Extract the (X, Y) coordinate from the center of the cell holding the provided text.  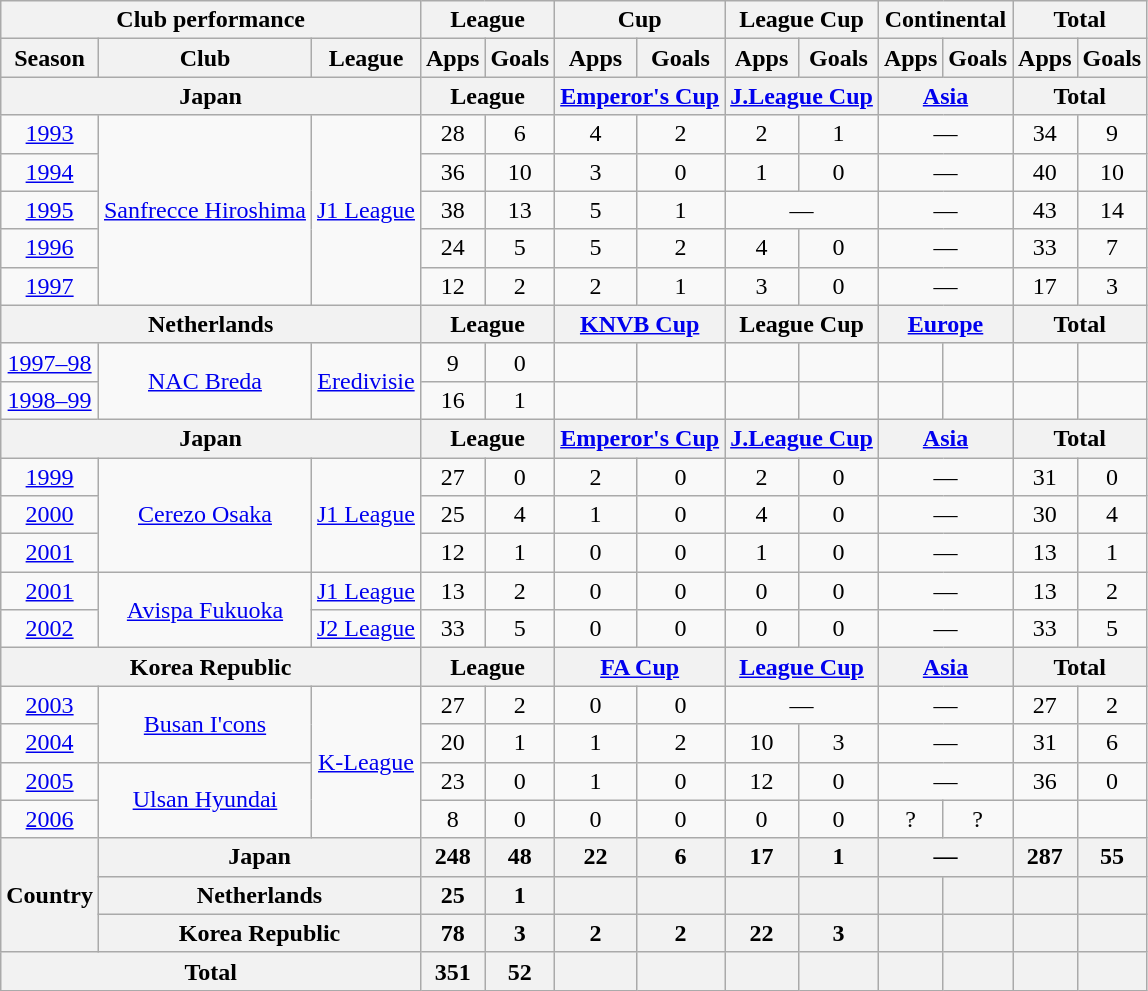
Sanfrecce Hiroshima (204, 210)
Country (50, 895)
Season (50, 58)
J2 League (366, 629)
24 (452, 248)
1999 (50, 477)
7 (1112, 248)
Continental (945, 20)
1998–99 (50, 400)
1997 (50, 286)
8 (452, 819)
1993 (50, 134)
351 (452, 971)
Club (204, 58)
Avispa Fukuoka (204, 610)
FA Cup (640, 667)
1994 (50, 172)
Cup (640, 20)
28 (452, 134)
1995 (50, 210)
KNVB Cup (640, 324)
52 (520, 971)
2005 (50, 781)
14 (1112, 210)
34 (1045, 134)
248 (452, 857)
43 (1045, 210)
55 (1112, 857)
38 (452, 210)
23 (452, 781)
287 (1045, 857)
2004 (50, 743)
1997–98 (50, 362)
K-League (366, 762)
Ulsan Hyundai (204, 800)
1996 (50, 248)
Europe (945, 324)
Busan I'cons (204, 724)
2002 (50, 629)
78 (452, 933)
20 (452, 743)
Eredivisie (366, 381)
2000 (50, 515)
Cerezo Osaka (204, 515)
2003 (50, 705)
16 (452, 400)
2006 (50, 819)
NAC Breda (204, 381)
40 (1045, 172)
Club performance (211, 20)
30 (1045, 515)
48 (520, 857)
